For the text-containing cell, return its midpoint in (X, Y) coordinate format. 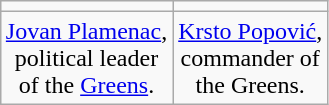
Jovan Plamenac, political leader of the Greens. (86, 58)
Krsto Popović, commander of the Greens. (250, 58)
